Return the [X, Y] coordinate for the center point of the cell that contains the specified text.  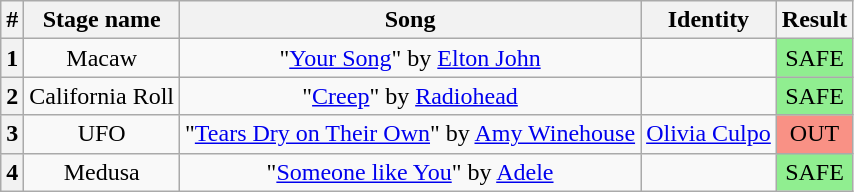
"Creep" by Radiohead [410, 96]
3 [12, 134]
Olivia Culpo [709, 134]
Stage name [102, 20]
Result [814, 20]
Medusa [102, 172]
1 [12, 58]
Identity [709, 20]
4 [12, 172]
Song [410, 20]
Macaw [102, 58]
OUT [814, 134]
"Your Song" by Elton John [410, 58]
# [12, 20]
"Someone like You" by Adele [410, 172]
"Tears Dry on Their Own" by Amy Winehouse [410, 134]
California Roll [102, 96]
UFO [102, 134]
2 [12, 96]
